Extract the (X, Y) coordinate from the center of the cell holding the provided text.  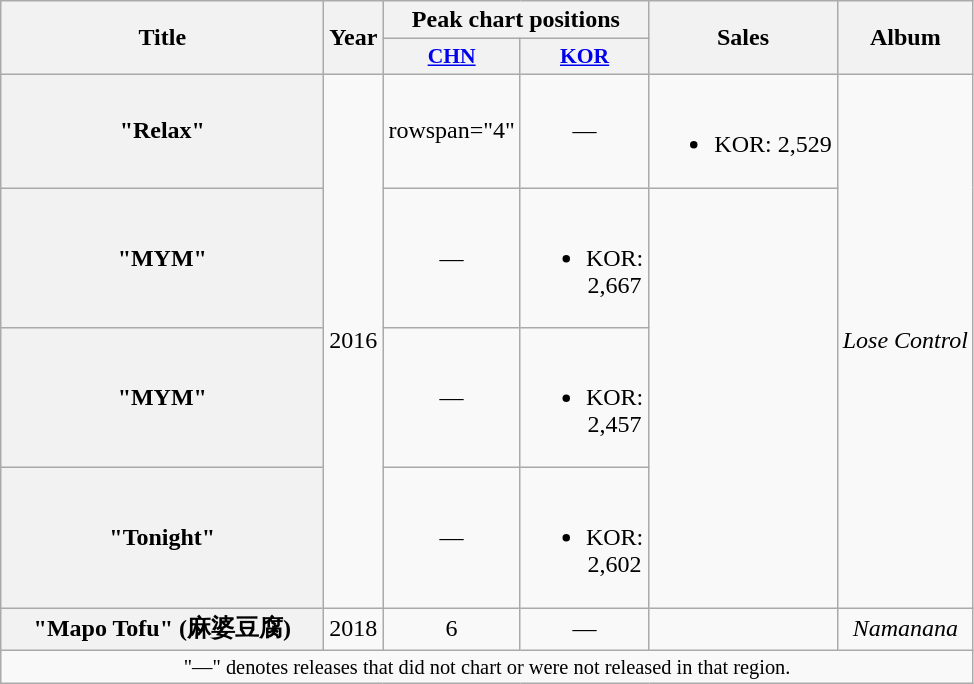
Sales (743, 38)
Title (162, 38)
"—" denotes releases that did not chart or were not released in that region. (488, 667)
Album (905, 38)
"Tonight" (162, 538)
"Mapo Tofu" (麻婆豆腐) (162, 630)
KOR (584, 57)
2016 (354, 340)
KOR: 2,602 (584, 538)
CHN (452, 57)
2018 (354, 630)
6 (452, 630)
KOR: 2,529 (743, 130)
"Relax" (162, 130)
Year (354, 38)
rowspan="4" (452, 130)
KOR: 2,457 (584, 398)
Peak chart positions (516, 20)
Lose Control (905, 340)
Namanana (905, 630)
KOR: 2,667 (584, 258)
